Return (X, Y) of the center of cell containing provided text 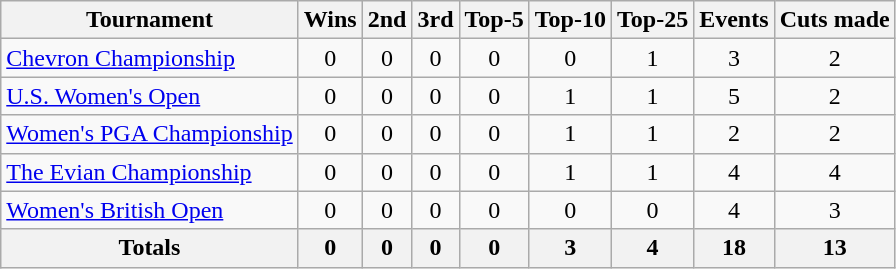
13 (834, 248)
U.S. Women's Open (150, 96)
Women's PGA Championship (150, 134)
Tournament (150, 20)
Top-25 (652, 20)
Cuts made (834, 20)
Totals (150, 248)
Chevron Championship (150, 58)
Wins (330, 20)
18 (734, 248)
Top-5 (494, 20)
Women's British Open (150, 210)
2nd (387, 20)
Top-10 (570, 20)
3rd (436, 20)
5 (734, 96)
Events (734, 20)
The Evian Championship (150, 172)
